Return (x, y) of the center of cell containing provided text 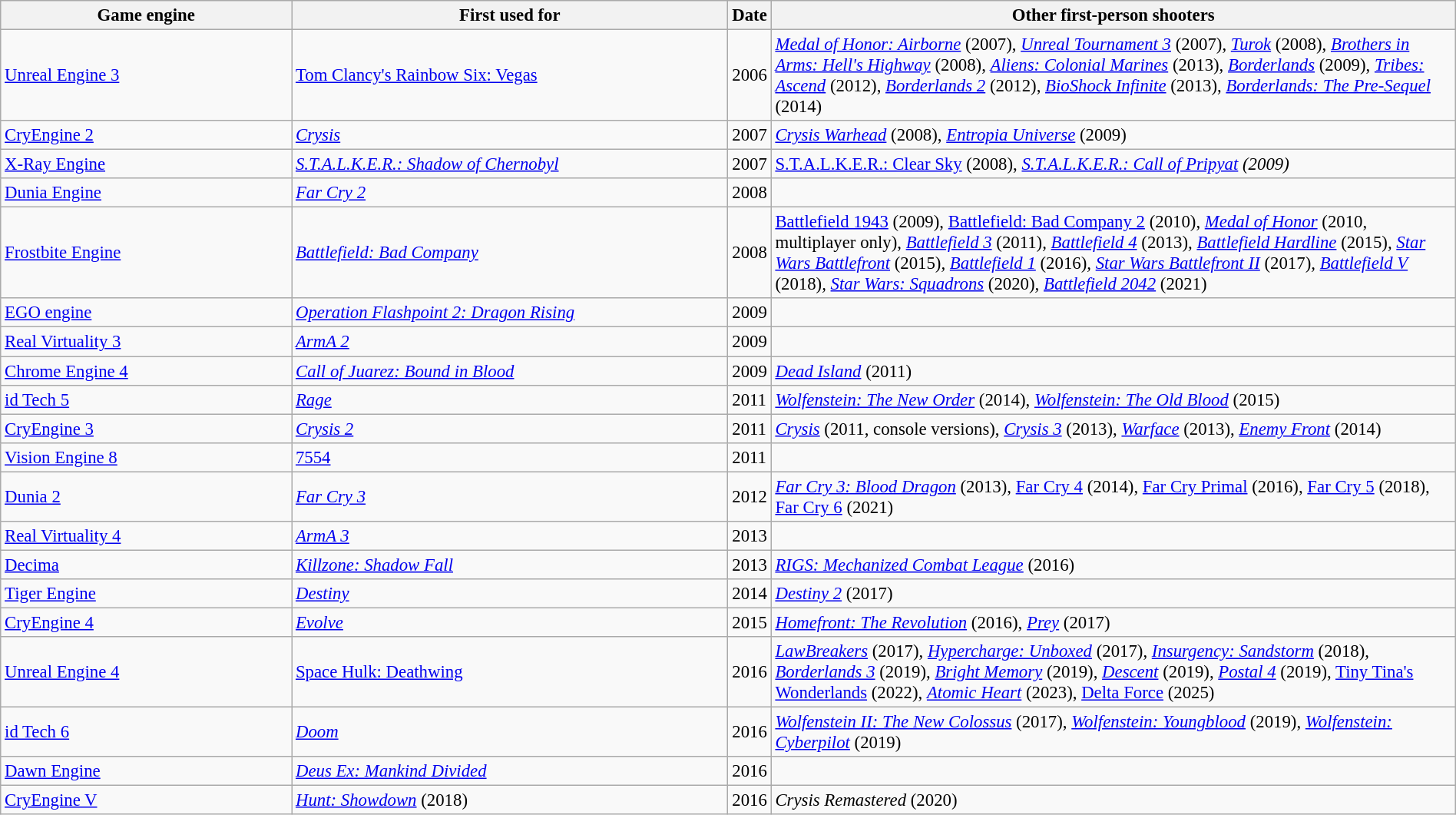
Dead Island (2011) (1114, 371)
Homefront: The Revolution (2016), Prey (2017) (1114, 622)
Frostbite Engine (146, 253)
Evolve (510, 622)
Real Virtuality 3 (146, 342)
Deus Ex: Mankind Divided (510, 771)
S.T.A.L.K.E.R.: Clear Sky (2008), S.T.A.L.K.E.R.: Call of Pripyat (2009) (1114, 164)
Game engine (146, 15)
Crysis Warhead (2008), Entropia Universe (2009) (1114, 135)
Unreal Engine 4 (146, 672)
EGO engine (146, 313)
Real Virtuality 4 (146, 536)
CryEngine 2 (146, 135)
Crysis (2011, console versions), Crysis 3 (2013), Warface (2013), Enemy Front (2014) (1114, 429)
X-Ray Engine (146, 164)
Call of Juarez: Bound in Blood (510, 371)
CryEngine V (146, 800)
Destiny 2 (2017) (1114, 594)
Unreal Engine 3 (146, 75)
Dunia 2 (146, 496)
2014 (750, 594)
2006 (750, 75)
Destiny (510, 594)
2015 (750, 622)
7554 (510, 457)
ArmA 2 (510, 342)
Killzone: Shadow Fall (510, 565)
Hunt: Showdown (2018) (510, 800)
id Tech 6 (146, 733)
Vision Engine 8 (146, 457)
Dunia Engine (146, 193)
Wolfenstein: The New Order (2014), Wolfenstein: The Old Blood (2015) (1114, 399)
Crysis Remastered (2020) (1114, 800)
2012 (750, 496)
CryEngine 3 (146, 429)
Space Hulk: Deathwing (510, 672)
CryEngine 4 (146, 622)
Chrome Engine 4 (146, 371)
Far Cry 3 (510, 496)
Battlefield: Bad Company (510, 253)
Crysis 2 (510, 429)
Tiger Engine (146, 594)
Rage (510, 399)
Doom (510, 733)
Far Cry 3: Blood Dragon (2013), Far Cry 4 (2014), Far Cry Primal (2016), Far Cry 5 (2018), Far Cry 6 (2021) (1114, 496)
Decima (146, 565)
Operation Flashpoint 2: Dragon Rising (510, 313)
ArmA 3 (510, 536)
Date (750, 15)
First used for (510, 15)
Tom Clancy's Rainbow Six: Vegas (510, 75)
id Tech 5 (146, 399)
Far Cry 2 (510, 193)
Crysis (510, 135)
Wolfenstein II: The New Colossus (2017), Wolfenstein: Youngblood (2019), Wolfenstein: Cyberpilot (2019) (1114, 733)
RIGS: Mechanized Combat League (2016) (1114, 565)
Other first-person shooters (1114, 15)
Dawn Engine (146, 771)
S.T.A.L.K.E.R.: Shadow of Chernobyl (510, 164)
